Return (X, Y) of the center of cell containing provided text 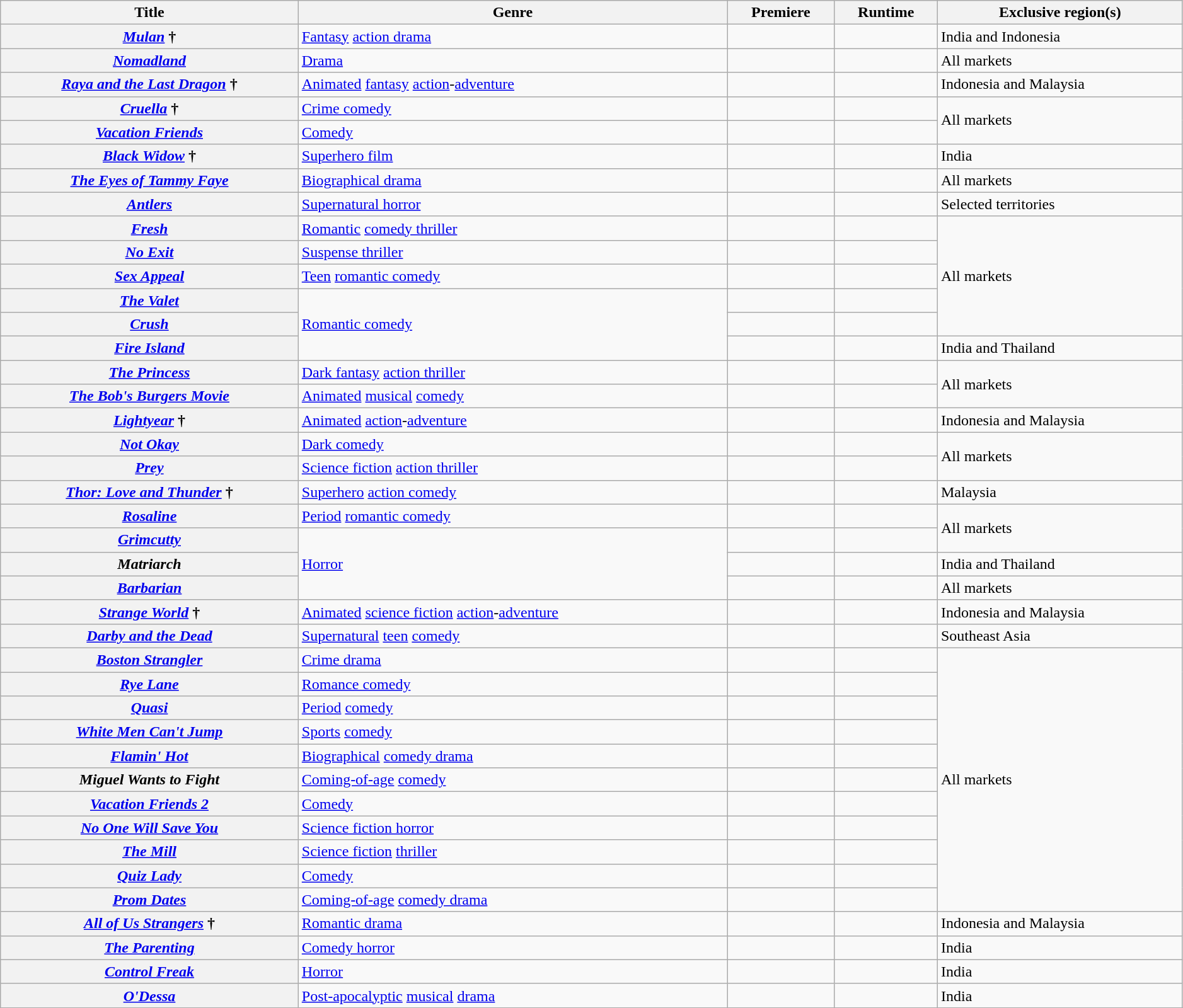
Matriarch (149, 564)
Runtime (886, 13)
Dark fantasy action thriller (512, 372)
Barbarian (149, 588)
Quiz Lady (149, 876)
Science fiction action thriller (512, 468)
Biographical drama (512, 180)
Fresh (149, 228)
No Exit (149, 252)
O'Dessa (149, 995)
No One Will Save You (149, 828)
Prey (149, 468)
Romantic drama (512, 924)
Rye Lane (149, 684)
The Valet (149, 301)
Drama (512, 60)
Sports comedy (512, 732)
India and Indonesia (1060, 37)
Romantic comedy thriller (512, 228)
Lightyear † (149, 420)
Grimcutty (149, 540)
The Bob's Burgers Movie (149, 396)
Cruella † (149, 108)
Quasi (149, 708)
Animated musical comedy (512, 396)
Selected territories (1060, 204)
Fire Island (149, 348)
Title (149, 13)
Biographical comedy drama (512, 756)
Prom Dates (149, 900)
Rosaline (149, 516)
The Parenting (149, 948)
Romantic comedy (512, 324)
Animated action-adventure (512, 420)
The Eyes of Tammy Faye (149, 180)
Teen romantic comedy (512, 276)
Romance comedy (512, 684)
Vacation Friends (149, 132)
Strange World † (149, 612)
Post-apocalyptic musical drama (512, 995)
Fantasy action drama (512, 37)
Coming-of-age comedy drama (512, 900)
Dark comedy (512, 444)
Superhero action comedy (512, 492)
Mulan † (149, 37)
Raya and the Last Dragon † (149, 84)
Period comedy (512, 708)
Supernatural teen comedy (512, 636)
Miguel Wants to Fight (149, 780)
Supernatural horror (512, 204)
Suspense thriller (512, 252)
Science fiction horror (512, 828)
Malaysia (1060, 492)
Science fiction thriller (512, 852)
Thor: Love and Thunder † (149, 492)
Sex Appeal (149, 276)
Coming-of-age comedy (512, 780)
Darby and the Dead (149, 636)
Nomadland (149, 60)
Crime comedy (512, 108)
Black Widow † (149, 156)
Crime drama (512, 660)
Superhero film (512, 156)
Genre (512, 13)
Comedy horror (512, 948)
Boston Strangler (149, 660)
Crush (149, 324)
Premiere (781, 13)
All of Us Strangers † (149, 924)
Exclusive region(s) (1060, 13)
The Mill (149, 852)
Animated fantasy action-adventure (512, 84)
Flamin' Hot (149, 756)
Southeast Asia (1060, 636)
The Princess (149, 372)
Period romantic comedy (512, 516)
Control Freak (149, 971)
Antlers (149, 204)
Vacation Friends 2 (149, 804)
Not Okay (149, 444)
Animated science fiction action-adventure (512, 612)
White Men Can't Jump (149, 732)
